Pinpoint the cell where the given text exists, returning its (X, Y) midpoint coordinate. 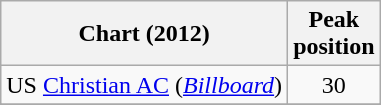
Peak position (334, 34)
US Christian AC (Billboard) (144, 85)
30 (334, 85)
Chart (2012) (144, 34)
